Determine the [X, Y] coordinate at the center of the cell enclosing the given text.  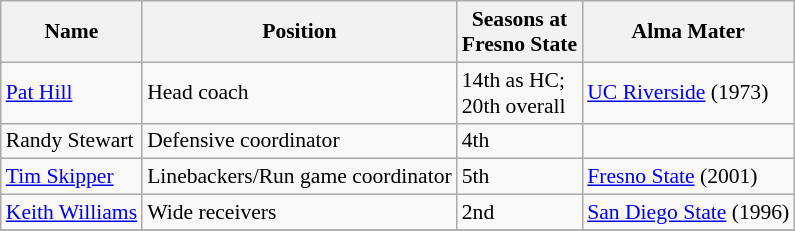
4th [520, 141]
Alma Mater [688, 32]
Position [300, 32]
Keith Williams [72, 213]
Tim Skipper [72, 177]
Name [72, 32]
Pat Hill [72, 92]
San Diego State (1996) [688, 213]
UC Riverside (1973) [688, 92]
Defensive coordinator [300, 141]
Fresno State (2001) [688, 177]
Linebackers/Run game coordinator [300, 177]
Randy Stewart [72, 141]
Wide receivers [300, 213]
14th as HC;20th overall [520, 92]
Head coach [300, 92]
Seasons atFresno State [520, 32]
2nd [520, 213]
5th [520, 177]
